Return (X, Y) of the center of cell containing provided text 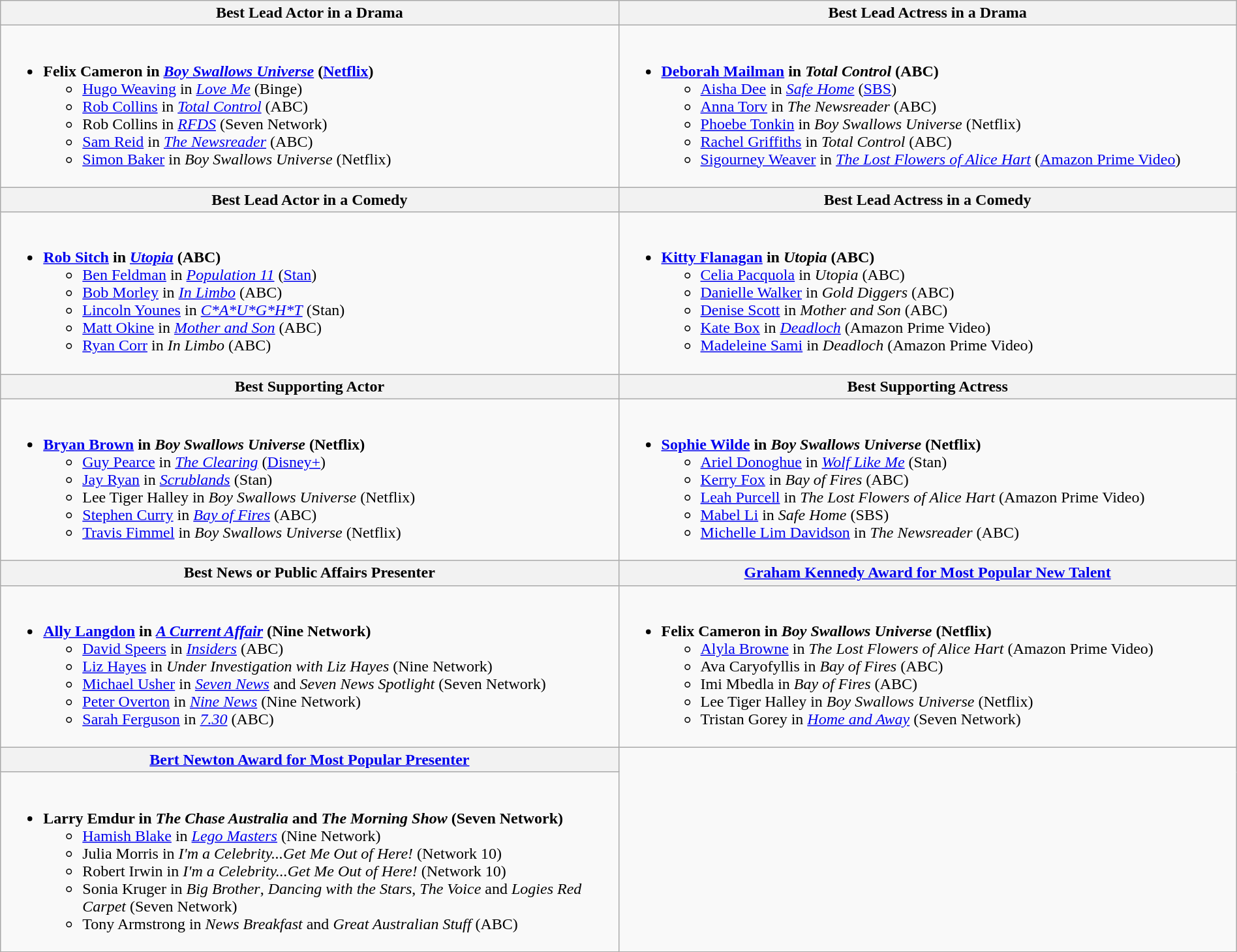
Graham Kennedy Award for Most Popular New Talent (928, 573)
Best Lead Actress in a Drama (928, 13)
Best Lead Actress in a Comedy (928, 200)
Best Supporting Actor (309, 386)
Best Supporting Actress (928, 386)
Best Lead Actor in a Comedy (309, 200)
Best News or Public Affairs Presenter (309, 573)
Best Lead Actor in a Drama (309, 13)
Bert Newton Award for Most Popular Presenter (309, 760)
